Provide the [X, Y] coordinate of the cell's center where the given text is located.  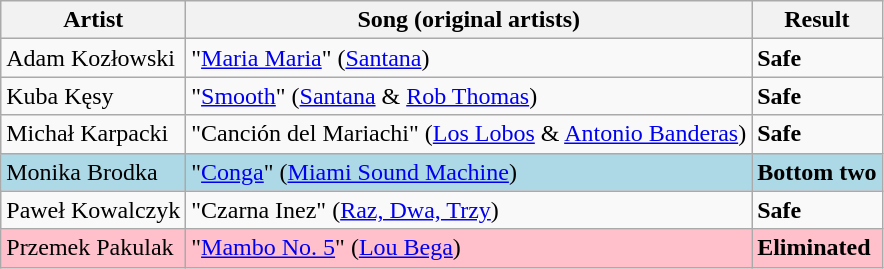
Artist [94, 20]
"Conga" (Miami Sound Machine) [469, 172]
"Czarna Inez" (Raz, Dwa, Trzy) [469, 210]
Kuba Kęsy [94, 96]
Adam Kozłowski [94, 58]
Eliminated [817, 248]
Przemek Pakulak [94, 248]
"Mambo No. 5" (Lou Bega) [469, 248]
Paweł Kowalczyk [94, 210]
"Canción del Mariachi" (Los Lobos & Antonio Banderas) [469, 134]
Michał Karpacki [94, 134]
"Smooth" (Santana & Rob Thomas) [469, 96]
Monika Brodka [94, 172]
Song (original artists) [469, 20]
"Maria Maria" (Santana) [469, 58]
Bottom two [817, 172]
Result [817, 20]
